Identify which cell holds the provided text, then report its [X, Y] central coordinate. 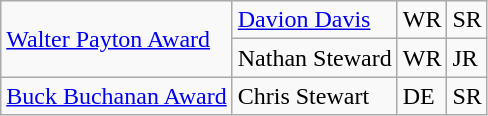
Walter Payton Award [116, 39]
Nathan Steward [314, 58]
Davion Davis [314, 20]
DE [422, 96]
Chris Stewart [314, 96]
Buck Buchanan Award [116, 96]
JR [467, 58]
